For the text-containing cell, return its midpoint in (x, y) coordinate format. 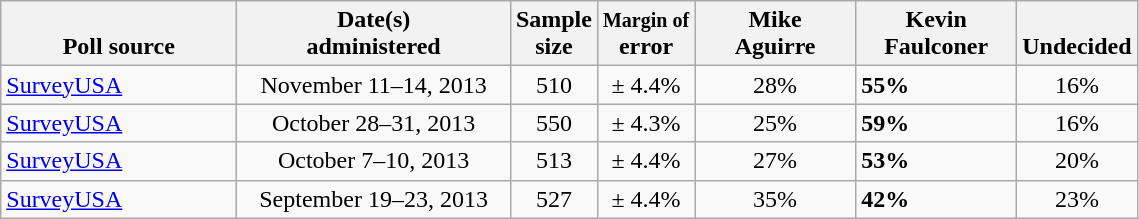
Samplesize (554, 34)
September 19–23, 2013 (374, 199)
27% (776, 161)
35% (776, 199)
November 11–14, 2013 (374, 85)
53% (936, 161)
October 7–10, 2013 (374, 161)
± 4.3% (646, 123)
42% (936, 199)
KevinFaulconer (936, 34)
513 (554, 161)
527 (554, 199)
28% (776, 85)
Date(s)administered (374, 34)
55% (936, 85)
20% (1077, 161)
Poll source (119, 34)
510 (554, 85)
25% (776, 123)
23% (1077, 199)
Margin oferror (646, 34)
Undecided (1077, 34)
550 (554, 123)
59% (936, 123)
MikeAguirre (776, 34)
October 28–31, 2013 (374, 123)
